Extract the (x, y) coordinate from the center of the cell holding the provided text.  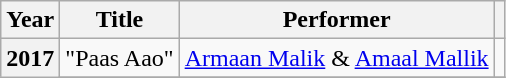
Title (120, 20)
2017 (30, 58)
"Paas Aao" (120, 58)
Performer (336, 20)
Year (30, 20)
Armaan Malik & Amaal Mallik (336, 58)
